From the cell containing the given text, extract its center point as (X, Y) coordinate. 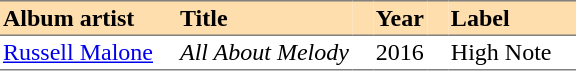
Year (400, 18)
Title (264, 18)
Album artist (78, 18)
Label (502, 18)
Russell Malone (78, 53)
All About Melody (264, 53)
High Note (502, 53)
2016 (400, 53)
